Return the (x, y) coordinate for the center point of the cell that contains the specified text.  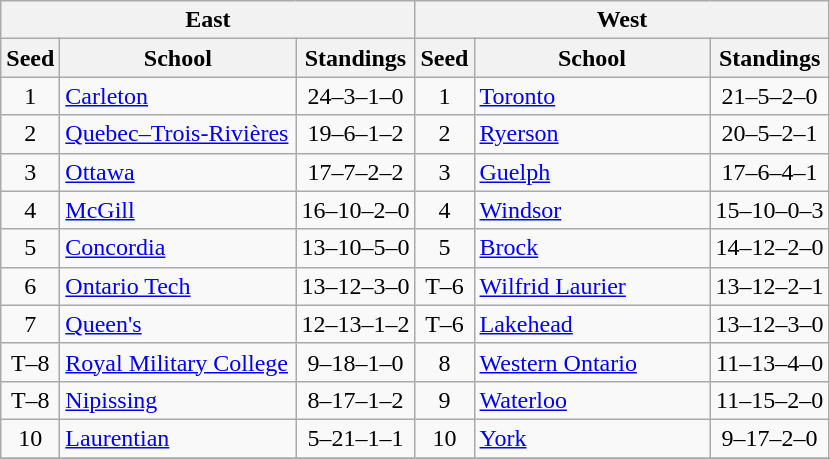
12–13–1–2 (356, 324)
19–6–1–2 (356, 134)
8 (444, 362)
9–18–1–0 (356, 362)
Wilfrid Laurier (592, 286)
Brock (592, 248)
East (208, 20)
9 (444, 400)
15–10–0–3 (770, 210)
Ontario Tech (178, 286)
Quebec–Trois-Rivières (178, 134)
Royal Military College (178, 362)
16–10–2–0 (356, 210)
McGill (178, 210)
9–17–2–0 (770, 438)
20–5–2–1 (770, 134)
Laurentian (178, 438)
York (592, 438)
Toronto (592, 96)
Western Ontario (592, 362)
Lakehead (592, 324)
14–12–2–0 (770, 248)
13–10–5–0 (356, 248)
Ryerson (592, 134)
21–5–2–0 (770, 96)
West (622, 20)
Guelph (592, 172)
Queen's (178, 324)
5–21–1–1 (356, 438)
Nipissing (178, 400)
11–15–2–0 (770, 400)
8–17–1–2 (356, 400)
Carleton (178, 96)
17–6–4–1 (770, 172)
13–12–2–1 (770, 286)
17–7–2–2 (356, 172)
Waterloo (592, 400)
6 (30, 286)
24–3–1–0 (356, 96)
Windsor (592, 210)
7 (30, 324)
Ottawa (178, 172)
11–13–4–0 (770, 362)
Concordia (178, 248)
